Locate the cell with the specified text and output its (x, y) center coordinate. 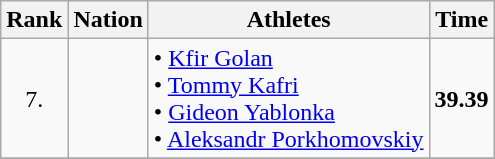
7. (34, 98)
Athletes (288, 20)
Time (462, 20)
39.39 (462, 98)
Nation (108, 20)
Rank (34, 20)
• Kfir Golan• Tommy Kafri• Gideon Yablonka• Aleksandr Porkhomovskiy (288, 98)
